Capture the cell that displays the provided text and extract its (X, Y) central coordinate. 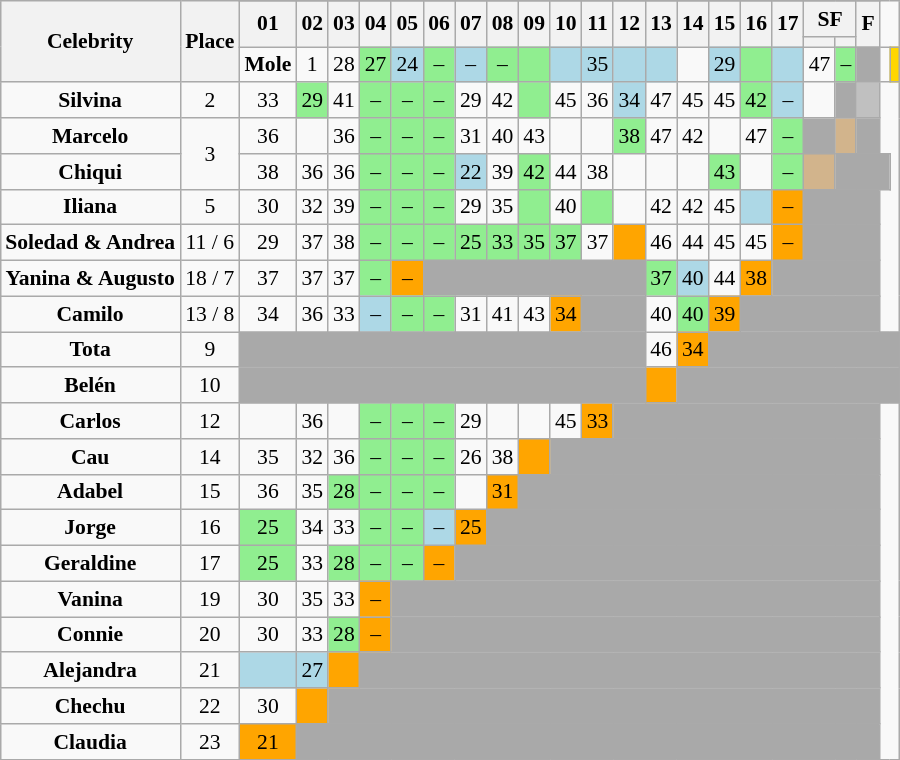
Claudia (90, 742)
Place (210, 42)
07 (471, 24)
18 / 7 (210, 279)
F (868, 24)
03 (344, 24)
Yanina & Augusto (90, 279)
01 (268, 24)
Celebrity (90, 42)
20 (210, 635)
11 / 6 (210, 243)
24 (407, 65)
Geraldine (90, 564)
3 (210, 154)
Alejandra (90, 671)
02 (312, 24)
Belén (90, 386)
Adabel (90, 492)
11 (598, 24)
Silvina (90, 101)
09 (534, 24)
26 (471, 457)
5 (210, 207)
Camilo (90, 314)
Chiqui (90, 172)
Tota (90, 350)
Vanina (90, 599)
13 / 8 (210, 314)
23 (210, 742)
Iliana (90, 207)
04 (376, 24)
Marcelo (90, 136)
1 (312, 65)
08 (503, 24)
Soledad & Andrea (90, 243)
Mole (268, 65)
Cau (90, 457)
Jorge (90, 528)
2 (210, 101)
19 (210, 599)
06 (439, 24)
Connie (90, 635)
9 (210, 350)
Carlos (90, 421)
05 (407, 24)
Chechu (90, 706)
SF (830, 19)
13 (661, 24)
